Output the [X, Y] coordinate of the center of the cell containing the given text.  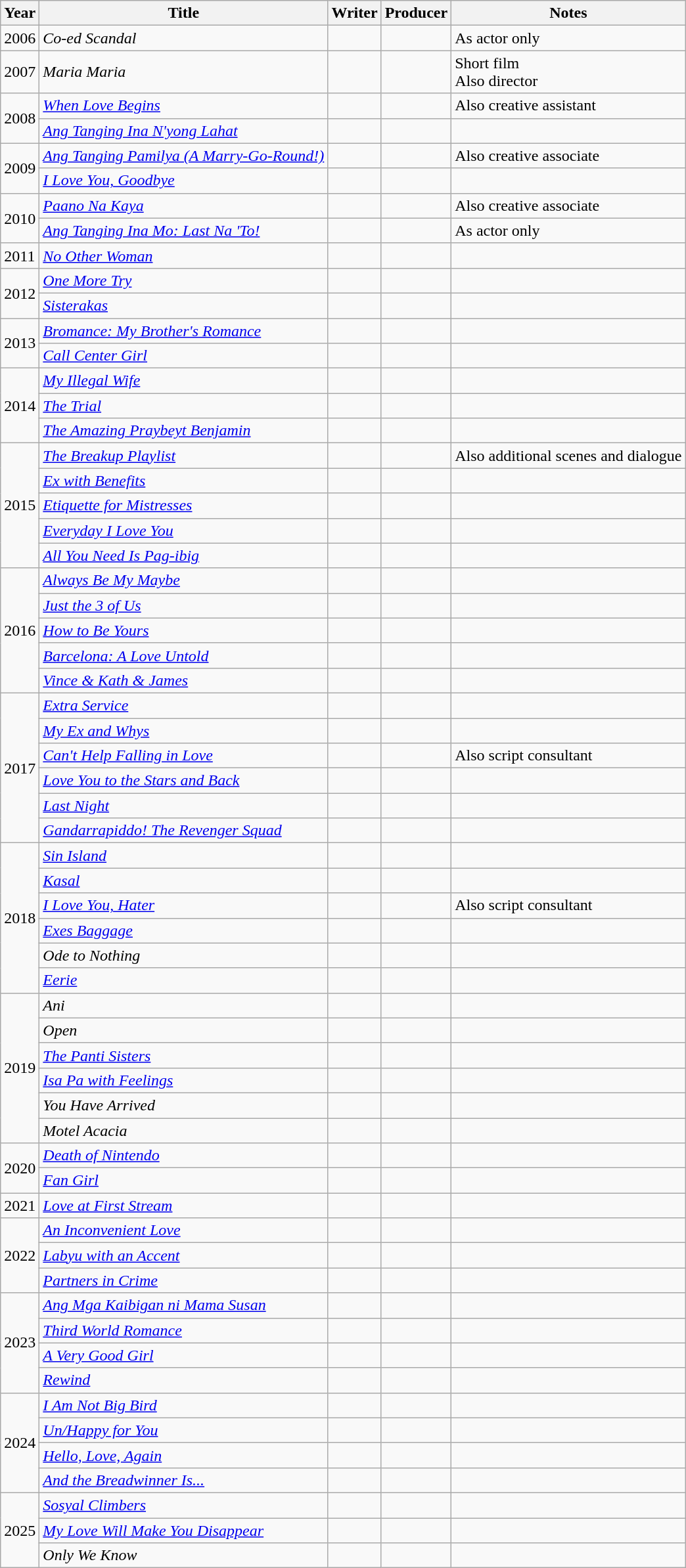
Ani [184, 1005]
Death of Nintendo [184, 1156]
2016 [20, 630]
2020 [20, 1168]
Isa Pa with Feelings [184, 1080]
Title [184, 13]
No Other Woman [184, 255]
2015 [20, 506]
Extra Service [184, 705]
Exes Baggage [184, 930]
Only We Know [184, 1556]
Sosyal Climbers [184, 1505]
The Amazing Praybeyt Benjamin [184, 431]
2024 [20, 1443]
2006 [20, 38]
2025 [20, 1530]
2021 [20, 1206]
Just the 3 of Us [184, 605]
Third World Romance [184, 1330]
All You Need Is Pag-ibig [184, 555]
2013 [20, 343]
Short filmAlso director [568, 72]
The Trial [184, 406]
2017 [20, 768]
Year [20, 13]
Producer [417, 13]
Also additional scenes and dialogue [568, 456]
2023 [20, 1343]
2008 [20, 118]
Sisterakas [184, 305]
The Panti Sisters [184, 1055]
2010 [20, 218]
Eerie [184, 980]
And the Breadwinner Is... [184, 1480]
Hello, Love, Again [184, 1455]
Maria Maria [184, 72]
Etiquette for Mistresses [184, 506]
Ang Tanging Pamilya (A Marry-Go-Round!) [184, 156]
I Love You, Hater [184, 905]
Co-ed Scandal [184, 38]
Ex with Benefits [184, 481]
My Illegal Wife [184, 381]
Can't Help Falling in Love [184, 756]
Call Center Girl [184, 356]
Bromance: My Brother's Romance [184, 330]
Also creative assistant [568, 106]
Ode to Nothing [184, 955]
I Love You, Goodbye [184, 181]
Last Night [184, 806]
One More Try [184, 280]
Rewind [184, 1380]
Always Be My Maybe [184, 580]
Ang Mga Kaibigan ni Mama Susan [184, 1305]
How to Be Yours [184, 630]
2022 [20, 1255]
Love at First Stream [184, 1206]
2012 [20, 293]
Un/Happy for You [184, 1430]
Sin Island [184, 856]
Partners in Crime [184, 1280]
Kasal [184, 881]
My Love Will Make You Disappear [184, 1531]
2009 [20, 168]
Ang Tanging Ina N'yong Lahat [184, 131]
My Ex and Whys [184, 731]
Ang Tanging Ina Mo: Last Na 'To! [184, 230]
2007 [20, 72]
Motel Acacia [184, 1130]
Open [184, 1030]
Barcelona: A Love Untold [184, 655]
Notes [568, 13]
2019 [20, 1068]
Fan Girl [184, 1181]
I Am Not Big Bird [184, 1405]
You Have Arrived [184, 1105]
Love You to the Stars and Back [184, 781]
The Breakup Playlist [184, 456]
Gandarrapiddo! The Revenger Squad [184, 831]
Vince & Kath & James [184, 680]
Paano Na Kaya [184, 206]
Writer [355, 13]
Everyday I Love You [184, 531]
2014 [20, 406]
2011 [20, 255]
An Inconvenient Love [184, 1230]
A Very Good Girl [184, 1355]
When Love Begins [184, 106]
2018 [20, 918]
Labyu with an Accent [184, 1255]
